Identify which cell holds the provided text, then report its (x, y) central coordinate. 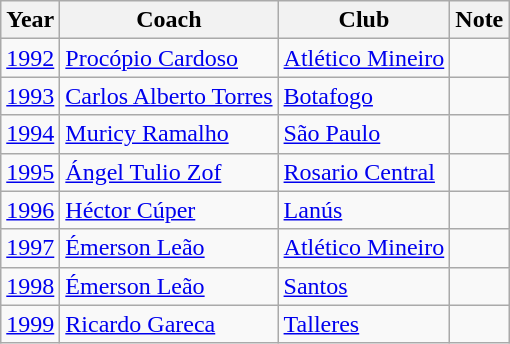
São Paulo (364, 134)
Rosario Central (364, 172)
1992 (30, 58)
Santos (364, 286)
1998 (30, 286)
Ángel Tulio Zof (169, 172)
Club (364, 20)
1995 (30, 172)
Ricardo Gareca (169, 324)
1994 (30, 134)
1993 (30, 96)
Procópio Cardoso (169, 58)
Muricy Ramalho (169, 134)
Botafogo (364, 96)
Héctor Cúper (169, 210)
Coach (169, 20)
Note (480, 20)
1997 (30, 248)
1999 (30, 324)
Talleres (364, 324)
Year (30, 20)
Carlos Alberto Torres (169, 96)
1996 (30, 210)
Lanús (364, 210)
